From the cell containing the given text, extract its center point as (X, Y) coordinate. 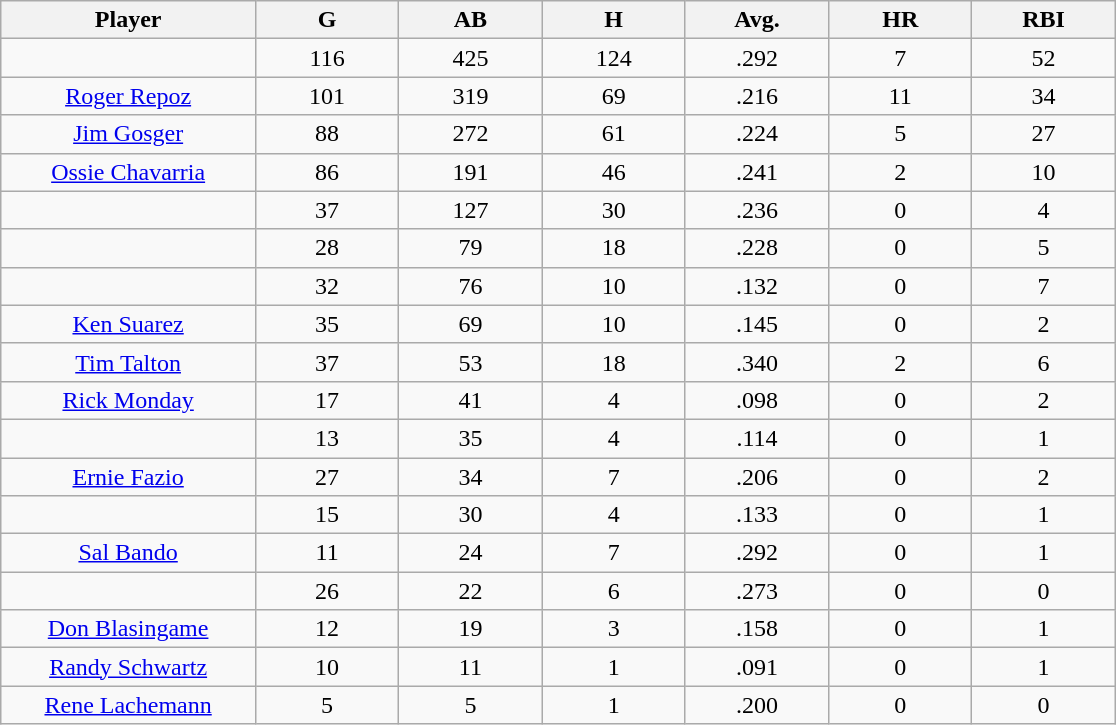
319 (470, 96)
.228 (756, 248)
191 (470, 172)
Ken Suarez (128, 324)
Ernie Fazio (128, 477)
.241 (756, 172)
13 (326, 438)
.114 (756, 438)
RBI (1044, 20)
52 (1044, 58)
AB (470, 20)
88 (326, 134)
.206 (756, 477)
H (614, 20)
101 (326, 96)
Sal Bando (128, 553)
.145 (756, 324)
32 (326, 286)
Rene Lachemann (128, 705)
61 (614, 134)
Player (128, 20)
53 (470, 362)
15 (326, 515)
.273 (756, 591)
425 (470, 58)
46 (614, 172)
22 (470, 591)
.216 (756, 96)
.340 (756, 362)
.200 (756, 705)
Avg. (756, 20)
Ossie Chavarria (128, 172)
86 (326, 172)
3 (614, 629)
272 (470, 134)
.158 (756, 629)
G (326, 20)
41 (470, 400)
Jim Gosger (128, 134)
HR (900, 20)
.224 (756, 134)
.133 (756, 515)
.091 (756, 667)
Don Blasingame (128, 629)
28 (326, 248)
12 (326, 629)
26 (326, 591)
.132 (756, 286)
Roger Repoz (128, 96)
116 (326, 58)
124 (614, 58)
19 (470, 629)
127 (470, 210)
.098 (756, 400)
Rick Monday (128, 400)
.236 (756, 210)
76 (470, 286)
24 (470, 553)
Randy Schwartz (128, 667)
17 (326, 400)
79 (470, 248)
Tim Talton (128, 362)
